Identify which cell holds the provided text, then report its (X, Y) central coordinate. 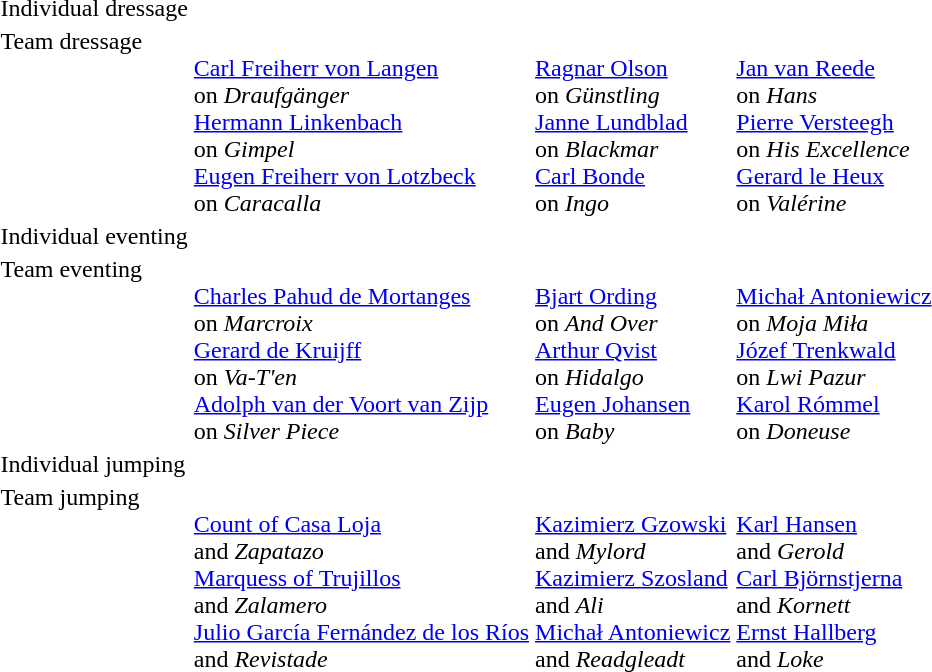
Carl Freiherr von Langen on Draufgänger Hermann Linkenbach on Gimpel Eugen Freiherr von Lotzbeck on Caracalla (361, 122)
Ragnar Olson on Günstling Janne Lundblad on Blackmar Carl Bonde on Ingo (633, 122)
Bjart Ording on And Over Arthur Qvist on Hidalgo Eugen Johansen on Baby (633, 350)
Charles Pahud de Mortanges on Marcroix Gerard de Kruijff on Va-T'en Adolph van der Voort van Zijp on Silver Piece (361, 350)
